Locate the cell with the specified text and output its (x, y) center coordinate. 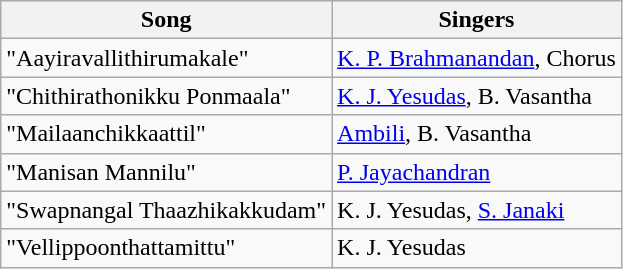
K. J. Yesudas (477, 248)
"Aayiravallithirumakale" (166, 58)
Song (166, 20)
"Vellippoonthattamittu" (166, 248)
Ambili, B. Vasantha (477, 134)
"Mailaanchikkaattil" (166, 134)
K. J. Yesudas, S. Janaki (477, 210)
K. P. Brahmanandan, Chorus (477, 58)
"Swapnangal Thaazhikakkudam" (166, 210)
"Manisan Mannilu" (166, 172)
K. J. Yesudas, B. Vasantha (477, 96)
P. Jayachandran (477, 172)
"Chithirathonikku Ponmaala" (166, 96)
Singers (477, 20)
